Detect which cell encompasses the target text, then output its (X, Y) center coordinate. 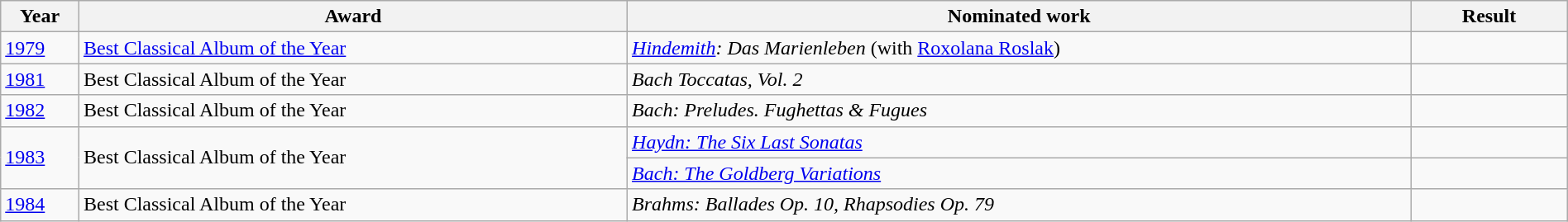
Haydn: The Six Last Sonatas (1019, 142)
Hindemith: Das Marienleben (with Roxolana Roslak) (1019, 48)
Bach Toccatas, Vol. 2 (1019, 79)
Brahms: Ballades Op. 10, Rhapsodies Op. 79 (1019, 205)
1983 (40, 158)
Bach: Preludes. Fughettas & Fugues (1019, 111)
Award (352, 17)
1984 (40, 205)
Result (1489, 17)
1981 (40, 79)
Bach: The Goldberg Variations (1019, 173)
1982 (40, 111)
Nominated work (1019, 17)
1979 (40, 48)
Year (40, 17)
